Search for the cell housing the specified text and yield its [x, y] center coordinate. 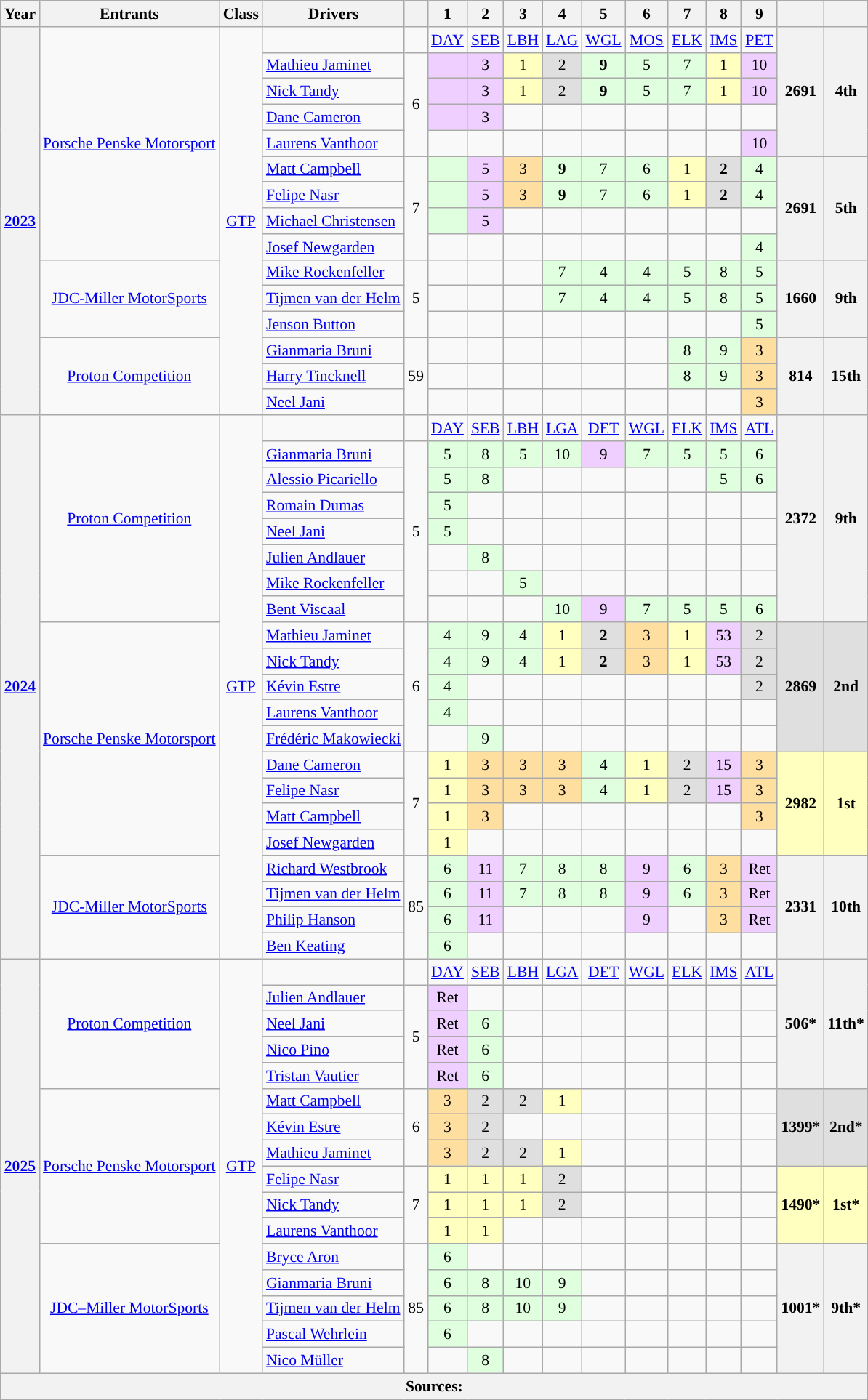
9th* [846, 1308]
5th [846, 208]
Nico Pino [333, 1050]
11th* [846, 1023]
Tristan Vautier [333, 1076]
Richard Westbrook [333, 869]
2nd* [846, 1127]
2024 [20, 687]
2025 [20, 1166]
506* [800, 1023]
15th [846, 377]
2982 [800, 803]
Drivers [333, 14]
Michael Christensen [333, 221]
10th [846, 907]
1001* [800, 1308]
Ben Keating [333, 946]
Harry Tincknell [333, 377]
814 [800, 377]
1st* [846, 1205]
2372 [800, 519]
59 [416, 377]
Class [241, 14]
Frédéric Makowiecki [333, 739]
2023 [20, 221]
Bryce Aron [333, 1257]
JDC–Miller MotorSports [129, 1308]
Romain Dumas [333, 506]
Pascal Wehrlein [333, 1335]
Nico Müller [333, 1361]
LAG [562, 40]
2869 [800, 687]
PET [760, 40]
MOS [647, 40]
Jenson Button [333, 325]
1399* [800, 1127]
Sources: [435, 1386]
1st [846, 803]
Bent Viscaal [333, 610]
2nd [846, 687]
Entrants [129, 14]
1660 [800, 298]
2331 [800, 907]
1490* [800, 1205]
Alessio Picariello [333, 480]
Year [20, 14]
4th [846, 92]
Philip Hanson [333, 920]
